Detect which cell encompasses the target text, then output its [x, y] center coordinate. 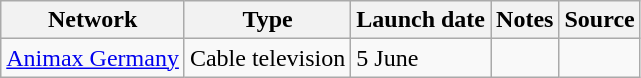
5 June [421, 58]
Source [600, 20]
Network [93, 20]
Notes [525, 20]
Type [267, 20]
Cable television [267, 58]
Launch date [421, 20]
Animax Germany [93, 58]
